Locate the cell with the specified text and output its [X, Y] center coordinate. 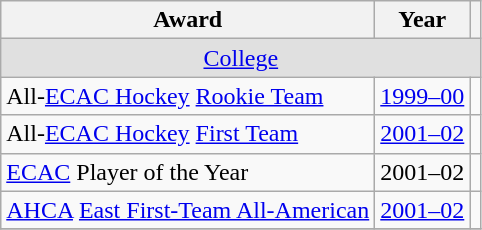
All-ECAC Hockey Rookie Team [188, 96]
ECAC Player of the Year [188, 172]
Year [422, 20]
Award [188, 20]
College [241, 58]
1999–00 [422, 96]
All-ECAC Hockey First Team [188, 134]
AHCA East First-Team All-American [188, 210]
